Scan for the cell matching the given text and deliver its [X, Y] coordinate at center. 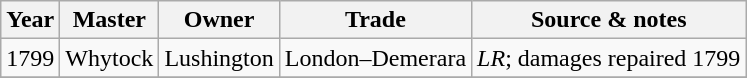
Owner [219, 20]
1799 [30, 58]
Lushington [219, 58]
Trade [375, 20]
Master [110, 20]
London–Demerara [375, 58]
Whytock [110, 58]
LR; damages repaired 1799 [609, 58]
Year [30, 20]
Source & notes [609, 20]
